For the text-containing cell, return its midpoint in [x, y] coordinate format. 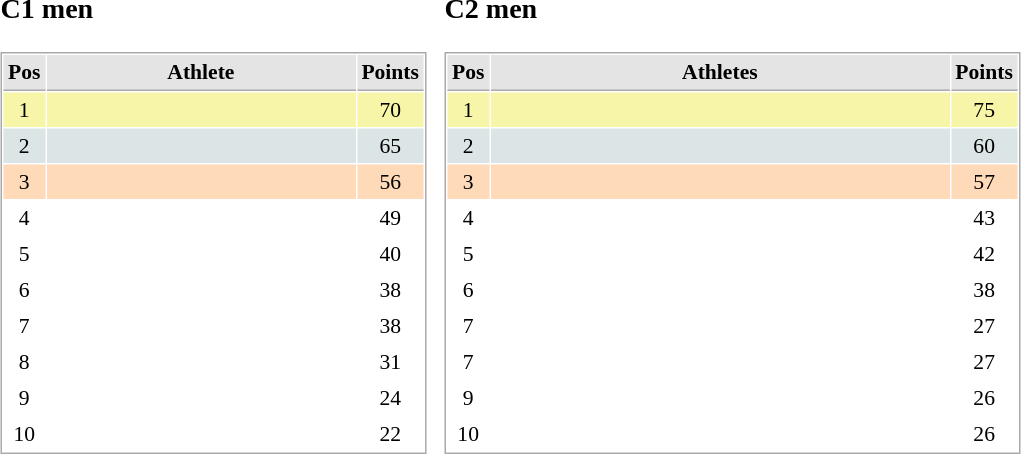
24 [390, 398]
65 [390, 146]
60 [984, 146]
Athletes [720, 74]
70 [390, 110]
Athlete [200, 74]
49 [390, 218]
31 [390, 362]
57 [984, 182]
42 [984, 254]
43 [984, 218]
56 [390, 182]
75 [984, 110]
40 [390, 254]
22 [390, 434]
8 [24, 362]
